Output the [X, Y] coordinate of the center of the cell containing the given text.  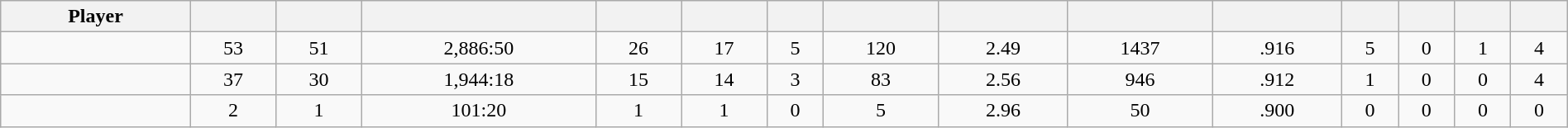
14 [724, 79]
2.56 [1004, 79]
101:20 [478, 111]
2.96 [1004, 111]
51 [319, 48]
15 [638, 79]
26 [638, 48]
2.49 [1004, 48]
53 [233, 48]
3 [795, 79]
.916 [1277, 48]
37 [233, 79]
2 [233, 111]
2,886:50 [478, 48]
.900 [1277, 111]
120 [882, 48]
83 [882, 79]
.912 [1277, 79]
50 [1140, 111]
1437 [1140, 48]
1,944:18 [478, 79]
946 [1140, 79]
17 [724, 48]
30 [319, 79]
Player [96, 17]
